Locate the cell with the specified text and output its [x, y] center coordinate. 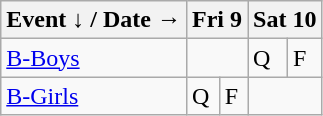
B-Boys [94, 58]
B-Girls [94, 96]
Event ↓ / Date → [94, 20]
Sat 10 [285, 20]
Fri 9 [216, 20]
